Provide the (X, Y) coordinate of the cell's center where the given text is located.  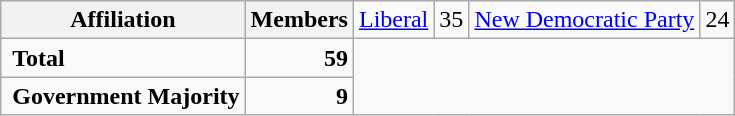
Members (299, 20)
Affiliation (123, 20)
9 (299, 96)
New Democratic Party (584, 20)
59 (299, 58)
Total (123, 58)
Government Majority (123, 96)
35 (452, 20)
Liberal (393, 20)
24 (718, 20)
